Find where the given text appears and provide that cell's center as [x, y] coordinate. 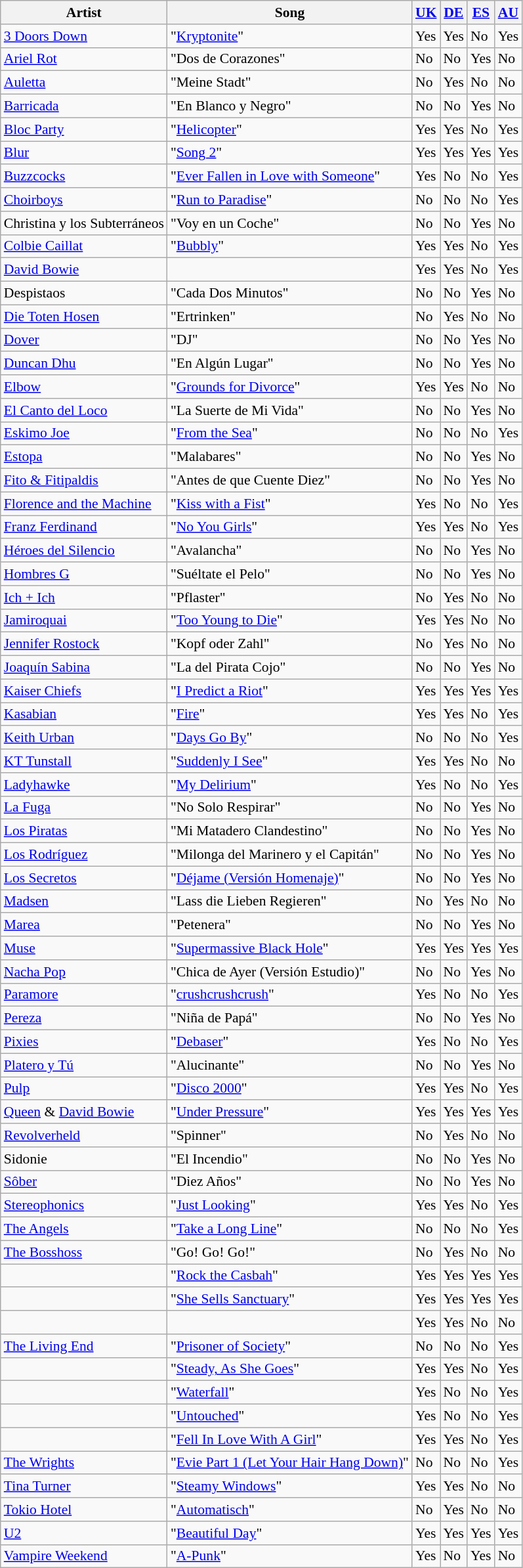
Platero y Tú [84, 1065]
"Petenera" [290, 925]
"Milonga del Marinero y el Capitán" [290, 855]
"Spinner" [290, 1135]
Nacha Pop [84, 972]
Duncan Dhu [84, 364]
Tina Turner [84, 1487]
"DJ" [290, 340]
"Chica de Ayer (Versión Estudio)" [290, 972]
"En Algún Lugar" [290, 364]
The Living End [84, 1346]
Sidonie [84, 1159]
Florence and the Machine [84, 504]
"El Incendio" [290, 1159]
"Under Pressure" [290, 1112]
Dover [84, 340]
"From the Sea" [290, 433]
Héroes del Silencio [84, 551]
Hombres G [84, 574]
KT Tunstall [84, 761]
The Bosshoss [84, 1252]
"Lass die Lieben Regieren" [290, 902]
"Bubbly" [290, 246]
Die Toten Hosen [84, 316]
"Ertrinken" [290, 316]
"Niña de Papá" [290, 1018]
"Days Go By" [290, 738]
Keith Urban [84, 738]
"Helicopter" [290, 129]
Song [290, 12]
Queen & David Bowie [84, 1112]
"Supermassive Black Hole" [290, 948]
"Untouched" [290, 1416]
"Pflaster" [290, 598]
"Grounds for Divorce" [290, 387]
Tokio Hotel [84, 1510]
Ich + Ich [84, 598]
"Debaser" [290, 1042]
"Steamy Windows" [290, 1487]
Estopa [84, 457]
"Rock the Casbah" [290, 1276]
"Song 2" [290, 153]
Pereza [84, 1018]
Kaiser Chiefs [84, 691]
"Avalancha" [290, 551]
Bloc Party [84, 129]
"No Solo Respirar" [290, 808]
El Canto del Loco [84, 410]
"Suéltate el Pelo" [290, 574]
David Bowie [84, 270]
Sôber [84, 1182]
"En Blanco y Negro" [290, 106]
Vampire Weekend [84, 1556]
Eskimo Joe [84, 433]
UK [427, 12]
Stereophonics [84, 1206]
"Beautiful Day" [290, 1533]
Paramore [84, 995]
"Suddenly I See" [290, 761]
"Evie Part 1 (Let Your Hair Hang Down)" [290, 1463]
"Ever Fallen in Love with Someone" [290, 177]
"Waterfall" [290, 1393]
Franz Ferdinand [84, 527]
Choirboys [84, 200]
U2 [84, 1533]
"Dos de Corazones" [290, 59]
"A-Punk" [290, 1556]
Jennifer Rostock [84, 644]
Despistaos [84, 294]
"Too Young to Die" [290, 621]
Colbie Caillat [84, 246]
Joaquín Sabina [84, 668]
Madsen [84, 902]
Muse [84, 948]
"Fell In Love With A Girl" [290, 1439]
"Just Looking" [290, 1206]
"Meine Stadt" [290, 83]
"Take a Long Line" [290, 1229]
Barricada [84, 106]
"Fire" [290, 714]
AU [509, 12]
"Disco 2000" [290, 1089]
"Malabares" [290, 457]
Blur [84, 153]
"Prisoner of Society" [290, 1346]
Los Piratas [84, 831]
"Alucinante" [290, 1065]
Buzzcocks [84, 177]
"Mi Matadero Clandestino" [290, 831]
"No You Girls" [290, 527]
Kasabian [84, 714]
Pixies [84, 1042]
Ariel Rot [84, 59]
"Run to Paradise" [290, 200]
"Go! Go! Go!" [290, 1252]
"Antes de que Cuente Diez" [290, 481]
La Fuga [84, 808]
"Kiss with a Fist" [290, 504]
DE [453, 12]
"Automatisch" [290, 1510]
"Cada Dos Minutos" [290, 294]
Auletta [84, 83]
Artist [84, 12]
Ladyhawke [84, 785]
"Kryptonite" [290, 36]
"La del Pirata Cojo" [290, 668]
Los Secretos [84, 878]
Christina y los Subterráneos [84, 223]
Los Rodríguez [84, 855]
Fito & Fitipaldis [84, 481]
Marea [84, 925]
"Voy en un Coche" [290, 223]
ES [481, 12]
3 Doors Down [84, 36]
"Déjame (Versión Homenaje)" [290, 878]
Pulp [84, 1089]
"Steady, As She Goes" [290, 1369]
"Diez Años" [290, 1182]
Revolverheld [84, 1135]
"crushcrushcrush" [290, 995]
"Kopf oder Zahl" [290, 644]
"My Delirium" [290, 785]
The Angels [84, 1229]
Elbow [84, 387]
"She Sells Sanctuary" [290, 1299]
The Wrights [84, 1463]
"I Predict a Riot" [290, 691]
Jamiroquai [84, 621]
"La Suerte de Mi Vida" [290, 410]
